Extract the [X, Y] coordinate from the center of the cell holding the provided text.  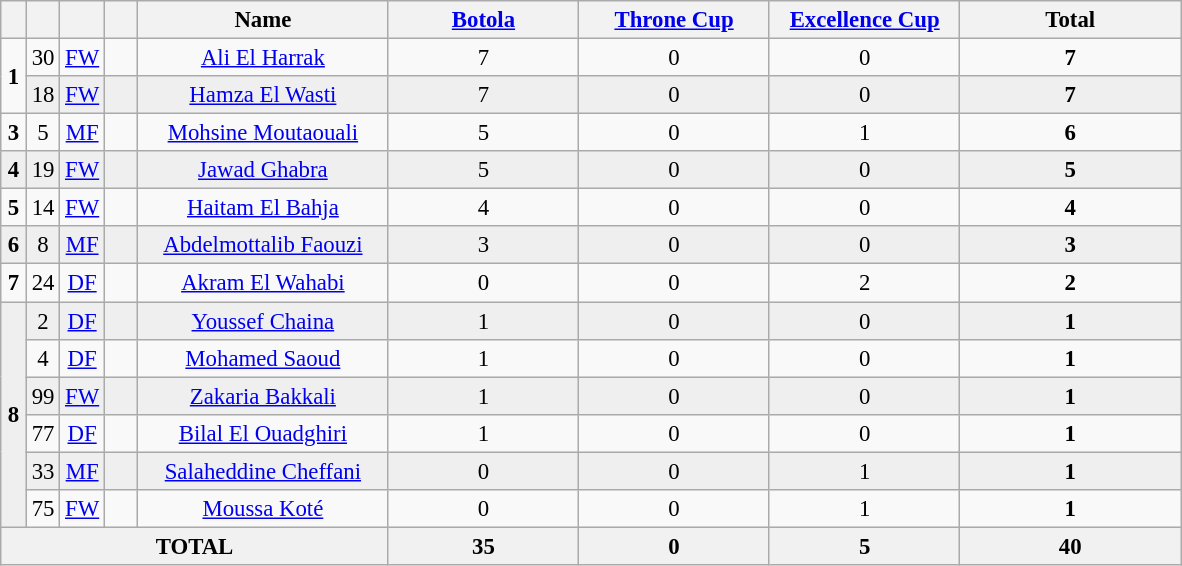
19 [42, 170]
Haitam El Bahja [264, 208]
77 [42, 433]
24 [42, 283]
Hamza El Wasti [264, 95]
Akram El Wahabi [264, 283]
TOTAL [194, 546]
40 [1070, 546]
18 [42, 95]
Abdelmottalib Faouzi [264, 245]
Bilal El Ouadghiri [264, 433]
30 [42, 58]
Salaheddine Cheffani [264, 471]
Mohsine Moutaouali [264, 133]
35 [484, 546]
Moussa Koté [264, 509]
Botola [484, 20]
33 [42, 471]
14 [42, 208]
99 [42, 396]
Throne Cup [674, 20]
Youssef Chaina [264, 321]
Excellence Cup [864, 20]
Mohamed Saoud [264, 358]
75 [42, 509]
Jawad Ghabra [264, 170]
Total [1070, 20]
Name [264, 20]
Zakaria Bakkali [264, 396]
Ali El Harrak [264, 58]
